Find where the given text appears and provide that cell's center as (X, Y) coordinate. 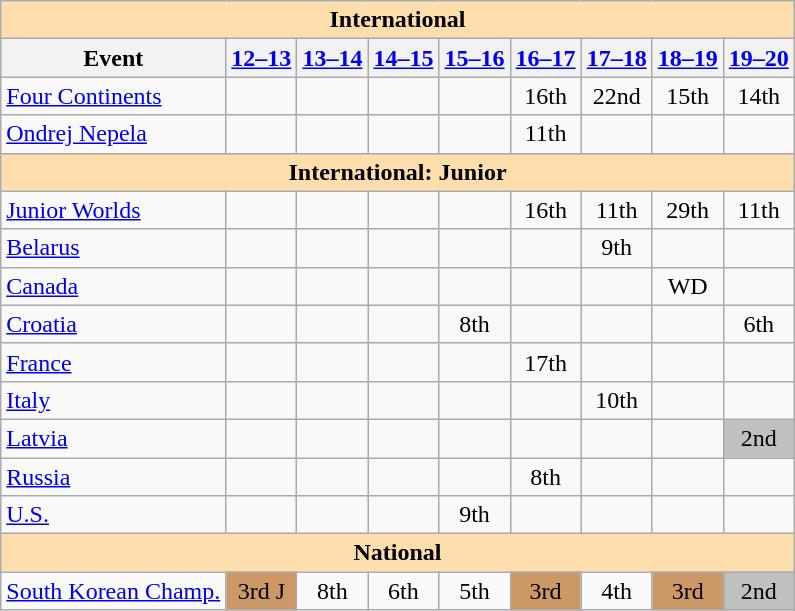
Ondrej Nepela (114, 134)
South Korean Champ. (114, 591)
Italy (114, 400)
15–16 (474, 58)
13–14 (332, 58)
Croatia (114, 324)
Junior Worlds (114, 210)
U.S. (114, 515)
Canada (114, 286)
Latvia (114, 438)
Four Continents (114, 96)
Russia (114, 477)
14th (758, 96)
15th (688, 96)
Event (114, 58)
Belarus (114, 248)
18–19 (688, 58)
4th (616, 591)
19–20 (758, 58)
29th (688, 210)
22nd (616, 96)
5th (474, 591)
16–17 (546, 58)
3rd J (262, 591)
12–13 (262, 58)
14–15 (404, 58)
10th (616, 400)
International (398, 20)
International: Junior (398, 172)
17th (546, 362)
France (114, 362)
WD (688, 286)
National (398, 553)
17–18 (616, 58)
